Scan for the cell matching the given text and deliver its (x, y) coordinate at center. 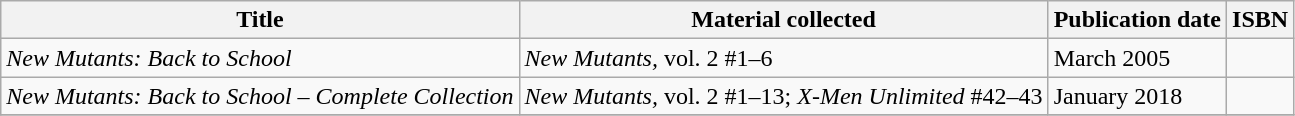
New Mutants, vol. 2 #1–6 (784, 58)
New Mutants, vol. 2 #1–13; X-Men Unlimited #42–43 (784, 96)
ISBN (1260, 20)
New Mutants: Back to School (260, 58)
New Mutants: Back to School – Complete Collection (260, 96)
March 2005 (1137, 58)
Material collected (784, 20)
Publication date (1137, 20)
Title (260, 20)
January 2018 (1137, 96)
